For the text-containing cell, return its midpoint in [X, Y] coordinate format. 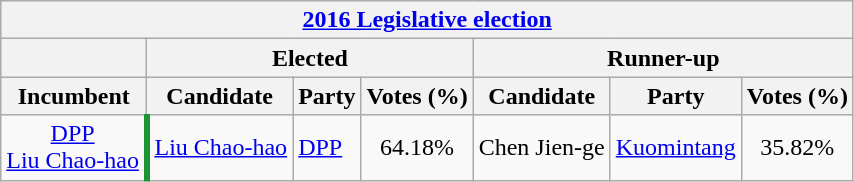
Elected [310, 58]
DPPLiu Chao-hao [74, 148]
64.18% [417, 148]
35.82% [797, 148]
Incumbent [74, 96]
Liu Chao-hao [220, 148]
2016 Legislative election [428, 20]
Chen Jien-ge [542, 148]
Kuomintang [676, 148]
Runner-up [663, 58]
DPP [327, 148]
